Identify which cell holds the provided text, then report its [x, y] central coordinate. 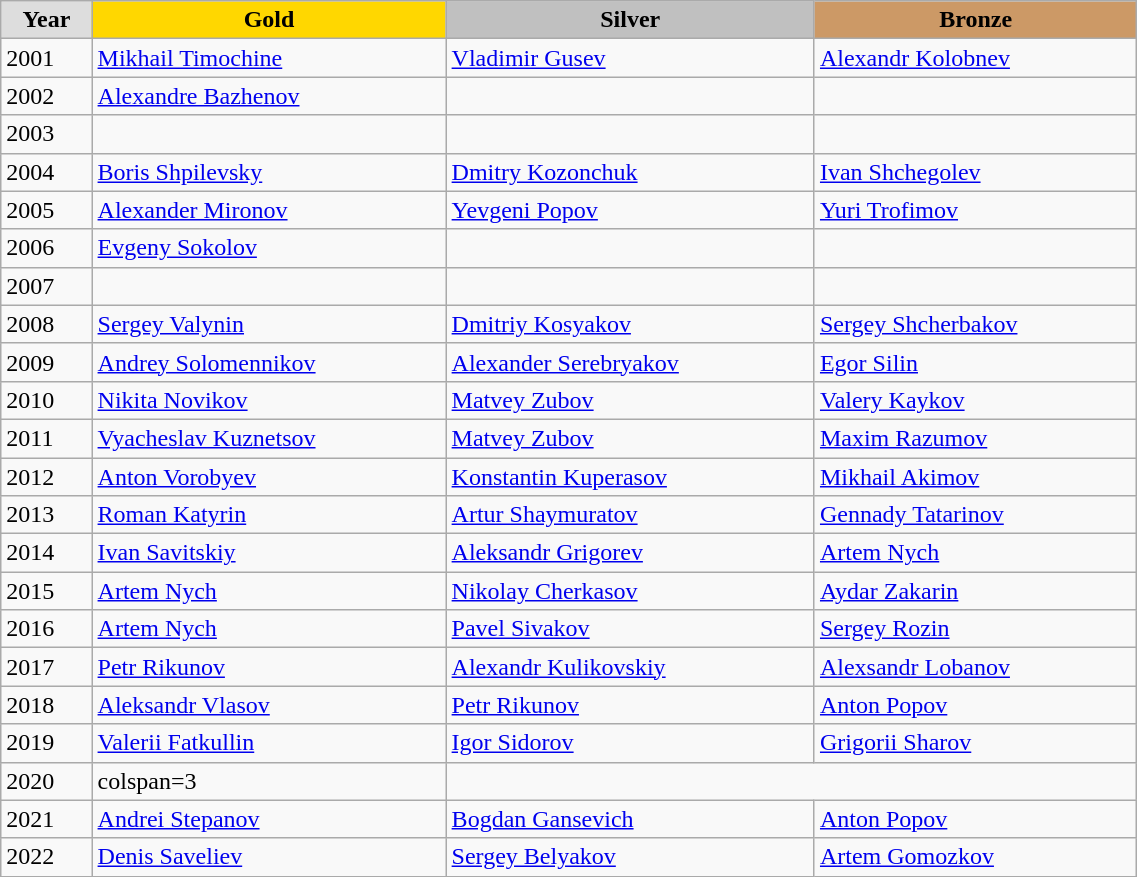
Artur Shaymuratov [630, 515]
2016 [46, 629]
Alexandr Kulikovskiy [630, 667]
Artem Gomozkov [975, 857]
Igor Sidorov [630, 743]
Vladimir Gusev [630, 58]
2020 [46, 781]
Sergey Shcherbakov [975, 324]
2002 [46, 96]
2010 [46, 400]
Aleksandr Vlasov [269, 705]
Nikolay Cherkasov [630, 591]
2011 [46, 438]
Bogdan Gansevich [630, 819]
colspan=3 [269, 781]
Andrei Stepanov [269, 819]
Mikhail Akimov [975, 477]
Konstantin Kuperasov [630, 477]
2005 [46, 210]
Nikita Novikov [269, 400]
Year [46, 20]
Aydar Zakarin [975, 591]
2013 [46, 515]
Egor Silin [975, 362]
Dmitry Kozonchuk [630, 172]
2015 [46, 591]
Yevgeni Popov [630, 210]
Maxim Razumov [975, 438]
Vyacheslav Kuznetsov [269, 438]
Boris Shpilevsky [269, 172]
Anton Vorobyev [269, 477]
Denis Saveliev [269, 857]
Andrey Solomennikov [269, 362]
Sergey Valynin [269, 324]
Yuri Trofimov [975, 210]
Grigorii Sharov [975, 743]
2004 [46, 172]
Alexander Mironov [269, 210]
Pavel Sivakov [630, 629]
Evgeny Sokolov [269, 248]
Ivan Savitskiy [269, 553]
Silver [630, 20]
2019 [46, 743]
2009 [46, 362]
2008 [46, 324]
2012 [46, 477]
Valery Kaykov [975, 400]
Dmitriy Kosyakov [630, 324]
2006 [46, 248]
Roman Katyrin [269, 515]
Gennady Tatarinov [975, 515]
2022 [46, 857]
Ivan Shchegolev [975, 172]
Bronze [975, 20]
2001 [46, 58]
Gold [269, 20]
2003 [46, 134]
Alexandre Bazhenov [269, 96]
Sergey Rozin [975, 629]
Alexsandr Lobanov [975, 667]
2014 [46, 553]
Sergey Belyakov [630, 857]
Valerii Fatkullin [269, 743]
Alexandr Kolobnev [975, 58]
Aleksandr Grigorev [630, 553]
2007 [46, 286]
2017 [46, 667]
Mikhail Timochine [269, 58]
Alexander Serebryakov [630, 362]
2021 [46, 819]
2018 [46, 705]
